Identify which cell holds the provided text, then report its (x, y) central coordinate. 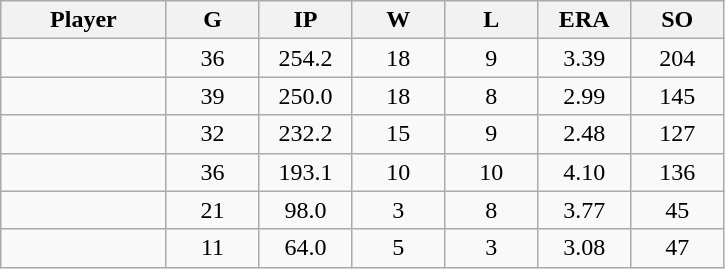
254.2 (306, 58)
45 (678, 210)
G (212, 20)
3.39 (584, 58)
193.1 (306, 172)
2.48 (584, 134)
ERA (584, 20)
5 (398, 248)
SO (678, 20)
39 (212, 96)
4.10 (584, 172)
L (492, 20)
15 (398, 134)
2.99 (584, 96)
W (398, 20)
47 (678, 248)
Player (84, 20)
232.2 (306, 134)
98.0 (306, 210)
250.0 (306, 96)
145 (678, 96)
64.0 (306, 248)
21 (212, 210)
3.77 (584, 210)
11 (212, 248)
136 (678, 172)
IP (306, 20)
32 (212, 134)
127 (678, 134)
204 (678, 58)
3.08 (584, 248)
